Return the [x, y] coordinate for the center point of the cell that contains the specified text.  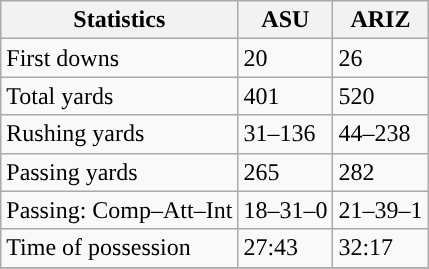
44–238 [380, 134]
ARIZ [380, 20]
ASU [286, 20]
20 [286, 58]
Statistics [120, 20]
Passing: Comp–Att–Int [120, 210]
31–136 [286, 134]
520 [380, 96]
Rushing yards [120, 134]
First downs [120, 58]
282 [380, 172]
18–31–0 [286, 210]
Passing yards [120, 172]
21–39–1 [380, 210]
32:17 [380, 248]
27:43 [286, 248]
26 [380, 58]
Time of possession [120, 248]
265 [286, 172]
401 [286, 96]
Total yards [120, 96]
